Detect which cell encompasses the target text, then output its (X, Y) center coordinate. 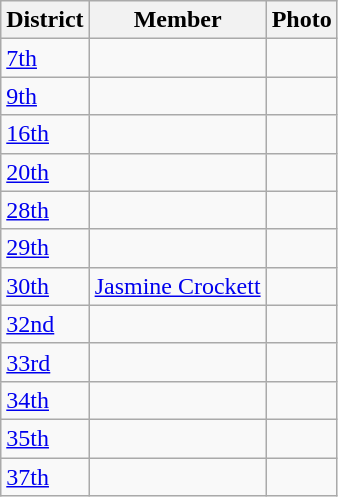
35th (45, 438)
34th (45, 400)
30th (45, 286)
37th (45, 477)
9th (45, 96)
33rd (45, 362)
Photo (302, 20)
28th (45, 210)
29th (45, 248)
District (45, 20)
20th (45, 172)
Member (178, 20)
Jasmine Crockett (178, 286)
16th (45, 134)
32nd (45, 324)
7th (45, 58)
